Search for the cell housing the specified text and yield its (x, y) center coordinate. 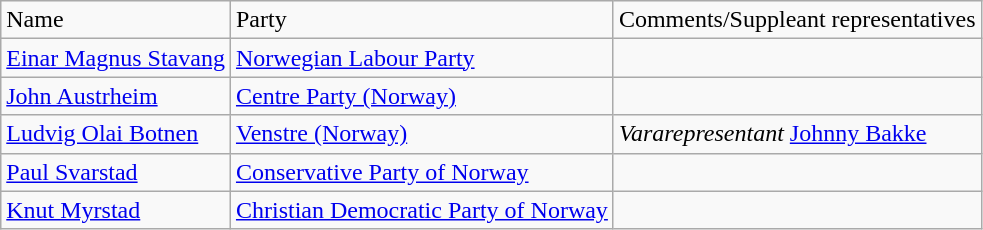
Knut Myrstad (116, 210)
Vararepresentant Johnny Bakke (797, 134)
Norwegian Labour Party (422, 58)
Paul Svarstad (116, 172)
John Austrheim (116, 96)
Name (116, 20)
Einar Magnus Stavang (116, 58)
Conservative Party of Norway (422, 172)
Ludvig Olai Botnen (116, 134)
Centre Party (Norway) (422, 96)
Venstre (Norway) (422, 134)
Comments/Suppleant representatives (797, 20)
Party (422, 20)
Christian Democratic Party of Norway (422, 210)
